From the cell containing the given text, extract its center point as (x, y) coordinate. 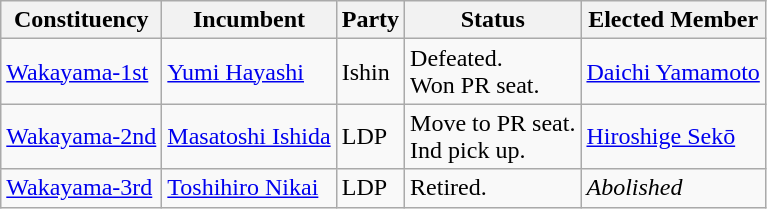
Constituency (82, 20)
Wakayama-2nd (82, 136)
Wakayama-3rd (82, 188)
Ishin (370, 72)
Toshihiro Nikai (249, 188)
Defeated.Won PR seat. (493, 72)
Wakayama-1st (82, 72)
Yumi Hayashi (249, 72)
Elected Member (673, 20)
Retired. (493, 188)
Daichi Yamamoto (673, 72)
Masatoshi Ishida (249, 136)
Hiroshige Sekō (673, 136)
Move to PR seat.Ind pick up. (493, 136)
Abolished (673, 188)
Incumbent (249, 20)
Party (370, 20)
Status (493, 20)
